Output the [x, y] coordinate of the center of the cell containing the given text.  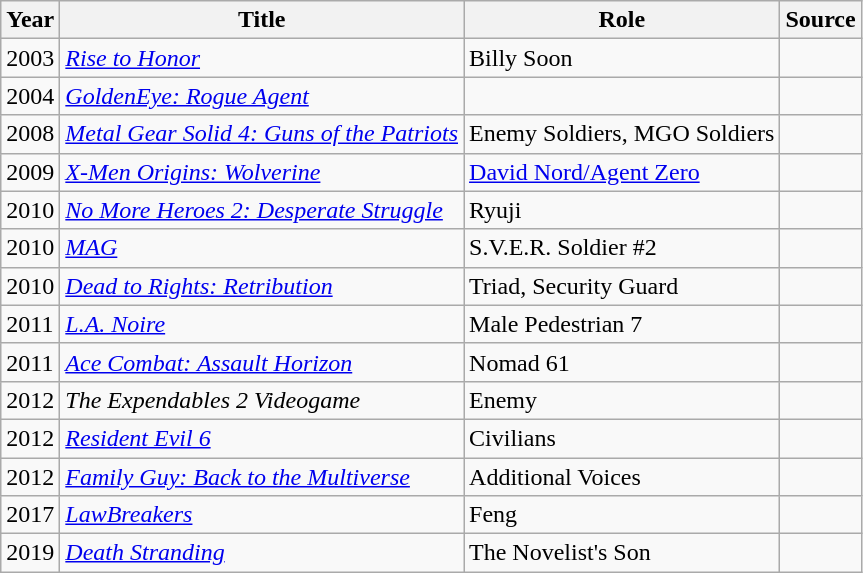
The Novelist's Son [622, 553]
Source [820, 20]
2004 [30, 96]
Family Guy: Back to the Multiverse [262, 477]
Title [262, 20]
Feng [622, 515]
No More Heroes 2: Desperate Struggle [262, 210]
2008 [30, 134]
Additional Voices [622, 477]
L.A. Noire [262, 324]
X-Men Origins: Wolverine [262, 172]
Nomad 61 [622, 362]
Dead to Rights: Retribution [262, 286]
GoldenEye: Rogue Agent [262, 96]
2009 [30, 172]
Enemy Soldiers, MGO Soldiers [622, 134]
The Expendables 2 Videogame [262, 400]
Enemy [622, 400]
Male Pedestrian 7 [622, 324]
Role [622, 20]
2017 [30, 515]
S.V.E.R. Soldier #2 [622, 248]
Death Stranding [262, 553]
Metal Gear Solid 4: Guns of the Patriots [262, 134]
Rise to Honor [262, 58]
Year [30, 20]
Triad, Security Guard [622, 286]
2019 [30, 553]
Billy Soon [622, 58]
LawBreakers [262, 515]
Ryuji [622, 210]
Civilians [622, 438]
2003 [30, 58]
Ace Combat: Assault Horizon [262, 362]
Resident Evil 6 [262, 438]
MAG [262, 248]
David Nord/Agent Zero [622, 172]
